Pinpoint the cell where the given text exists, returning its (x, y) midpoint coordinate. 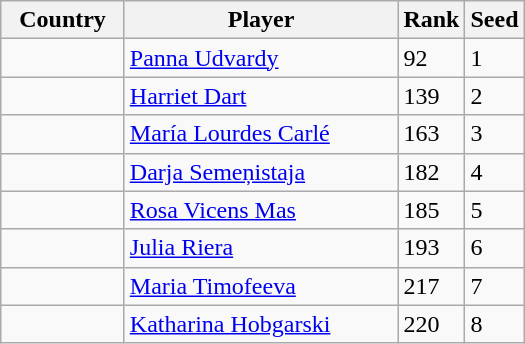
182 (432, 172)
3 (494, 134)
8 (494, 324)
4 (494, 172)
Maria Timofeeva (261, 286)
Rosa Vicens Mas (261, 210)
Panna Udvardy (261, 58)
Harriet Dart (261, 96)
Seed (494, 20)
7 (494, 286)
Country (63, 20)
220 (432, 324)
Darja Semeņistaja (261, 172)
92 (432, 58)
Julia Riera (261, 248)
185 (432, 210)
Player (261, 20)
6 (494, 248)
5 (494, 210)
217 (432, 286)
139 (432, 96)
1 (494, 58)
María Lourdes Carlé (261, 134)
2 (494, 96)
193 (432, 248)
Rank (432, 20)
Katharina Hobgarski (261, 324)
163 (432, 134)
